Search for the cell housing the specified text and yield its (x, y) center coordinate. 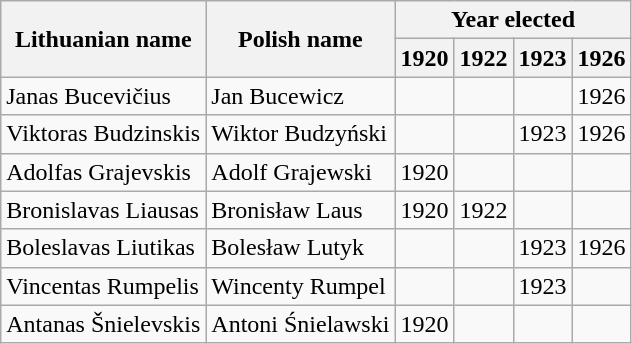
Adolf Grajewski (300, 172)
Janas Bucevičius (104, 96)
Lithuanian name (104, 39)
Polish name (300, 39)
Antanas Šnielevskis (104, 324)
Wincenty Rumpel (300, 286)
Wiktor Budzyński (300, 134)
Bronislavas Liausas (104, 210)
Viktoras Budzinskis (104, 134)
Boleslavas Liutikas (104, 248)
Bronisław Laus (300, 210)
Jan Bucewicz (300, 96)
Antoni Śnielawski (300, 324)
Year elected (513, 20)
Vincentas Rumpelis (104, 286)
Adolfas Grajevskis (104, 172)
Bolesław Lutyk (300, 248)
